Extract the [x, y] coordinate from the center of the cell holding the provided text.  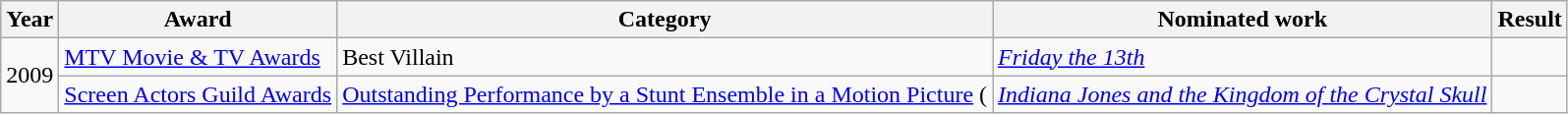
Indiana Jones and the Kingdom of the Crystal Skull [1243, 94]
Nominated work [1243, 20]
2009 [29, 76]
Outstanding Performance by a Stunt Ensemble in a Motion Picture ( [665, 94]
Best Villain [665, 57]
Year [29, 20]
MTV Movie & TV Awards [199, 57]
Friday the 13th [1243, 57]
Award [199, 20]
Category [665, 20]
Result [1530, 20]
Screen Actors Guild Awards [199, 94]
